Return the [x, y] coordinate for the center point of the cell that contains the specified text.  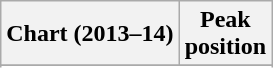
Chart (2013–14) [90, 34]
Peakposition [225, 34]
